Search for the cell housing the specified text and yield its [x, y] center coordinate. 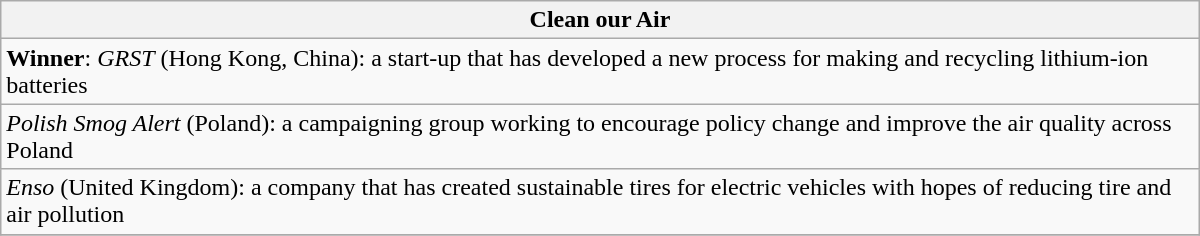
Winner: GRST (Hong Kong, China): a start-up that has developed a new process for making and recycling lithium-ion batteries [600, 72]
Enso (United Kingdom): a company that has created sustainable tires for electric vehicles with hopes of reducing tire and air pollution [600, 202]
Clean our Air [600, 20]
Polish Smog Alert (Poland): a campaigning group working to encourage policy change and improve the air quality across Poland [600, 136]
